Return (x, y) of the center of cell containing provided text 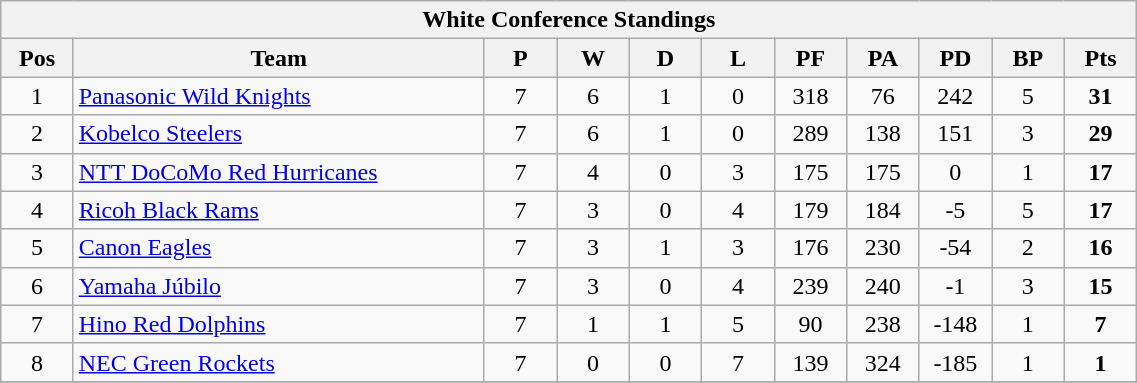
76 (883, 96)
NTT DoCoMo Red Hurricanes (278, 172)
L (738, 58)
-54 (955, 248)
239 (810, 286)
15 (1100, 286)
90 (810, 324)
P (520, 58)
318 (810, 96)
176 (810, 248)
324 (883, 362)
179 (810, 210)
8 (37, 362)
Kobelco Steelers (278, 134)
238 (883, 324)
31 (1100, 96)
16 (1100, 248)
242 (955, 96)
Yamaha Júbilo (278, 286)
PF (810, 58)
BP (1028, 58)
Ricoh Black Rams (278, 210)
289 (810, 134)
-5 (955, 210)
-148 (955, 324)
138 (883, 134)
184 (883, 210)
-1 (955, 286)
230 (883, 248)
Pts (1100, 58)
PD (955, 58)
NEC Green Rockets (278, 362)
D (665, 58)
139 (810, 362)
151 (955, 134)
Panasonic Wild Knights (278, 96)
Pos (37, 58)
240 (883, 286)
Hino Red Dolphins (278, 324)
29 (1100, 134)
White Conference Standings (569, 20)
Team (278, 58)
Canon Eagles (278, 248)
W (593, 58)
PA (883, 58)
-185 (955, 362)
